Pinpoint the cell where the given text exists, returning its (x, y) midpoint coordinate. 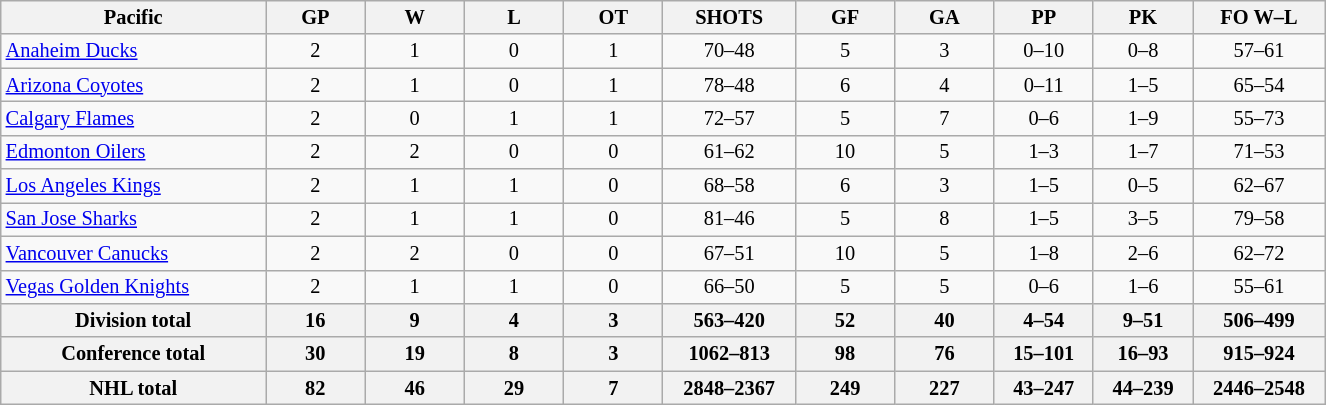
Anaheim Ducks (134, 51)
29 (514, 388)
76 (944, 354)
563–420 (729, 320)
2–6 (1142, 253)
1–9 (1142, 118)
0–10 (1044, 51)
66–50 (729, 287)
227 (944, 388)
9–51 (1142, 320)
78–48 (729, 85)
0–11 (1044, 85)
57–61 (1260, 51)
9 (414, 320)
98 (844, 354)
0–5 (1142, 186)
W (414, 17)
62–67 (1260, 186)
SHOTS (729, 17)
55–61 (1260, 287)
67–51 (729, 253)
43–247 (1044, 388)
79–58 (1260, 219)
1–6 (1142, 287)
1–8 (1044, 253)
40 (944, 320)
19 (414, 354)
NHL total (134, 388)
4–54 (1044, 320)
Calgary Flames (134, 118)
65–54 (1260, 85)
82 (316, 388)
249 (844, 388)
Division total (134, 320)
46 (414, 388)
San Jose Sharks (134, 219)
30 (316, 354)
16–93 (1142, 354)
70–48 (729, 51)
PK (1142, 17)
44–239 (1142, 388)
15–101 (1044, 354)
2446–2548 (1260, 388)
3–5 (1142, 219)
915–924 (1260, 354)
GF (844, 17)
68–58 (729, 186)
Arizona Coyotes (134, 85)
1062–813 (729, 354)
Pacific (134, 17)
1–3 (1044, 152)
Edmonton Oilers (134, 152)
55–73 (1260, 118)
81–46 (729, 219)
GA (944, 17)
Vegas Golden Knights (134, 287)
1–7 (1142, 152)
FO W–L (1260, 17)
Vancouver Canucks (134, 253)
L (514, 17)
72–57 (729, 118)
GP (316, 17)
52 (844, 320)
62–72 (1260, 253)
0–8 (1142, 51)
Conference total (134, 354)
2848–2367 (729, 388)
16 (316, 320)
506–499 (1260, 320)
Los Angeles Kings (134, 186)
OT (614, 17)
PP (1044, 17)
71–53 (1260, 152)
61–62 (729, 152)
